Determine the [X, Y] coordinate at the center of the cell enclosing the given text.  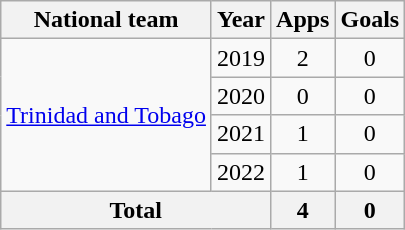
National team [106, 20]
2 [303, 58]
2019 [240, 58]
2020 [240, 96]
4 [303, 210]
Goals [370, 20]
Apps [303, 20]
2021 [240, 134]
Trinidad and Tobago [106, 115]
Year [240, 20]
Total [136, 210]
2022 [240, 172]
